Output the (x, y) coordinate of the center of the cell containing the given text.  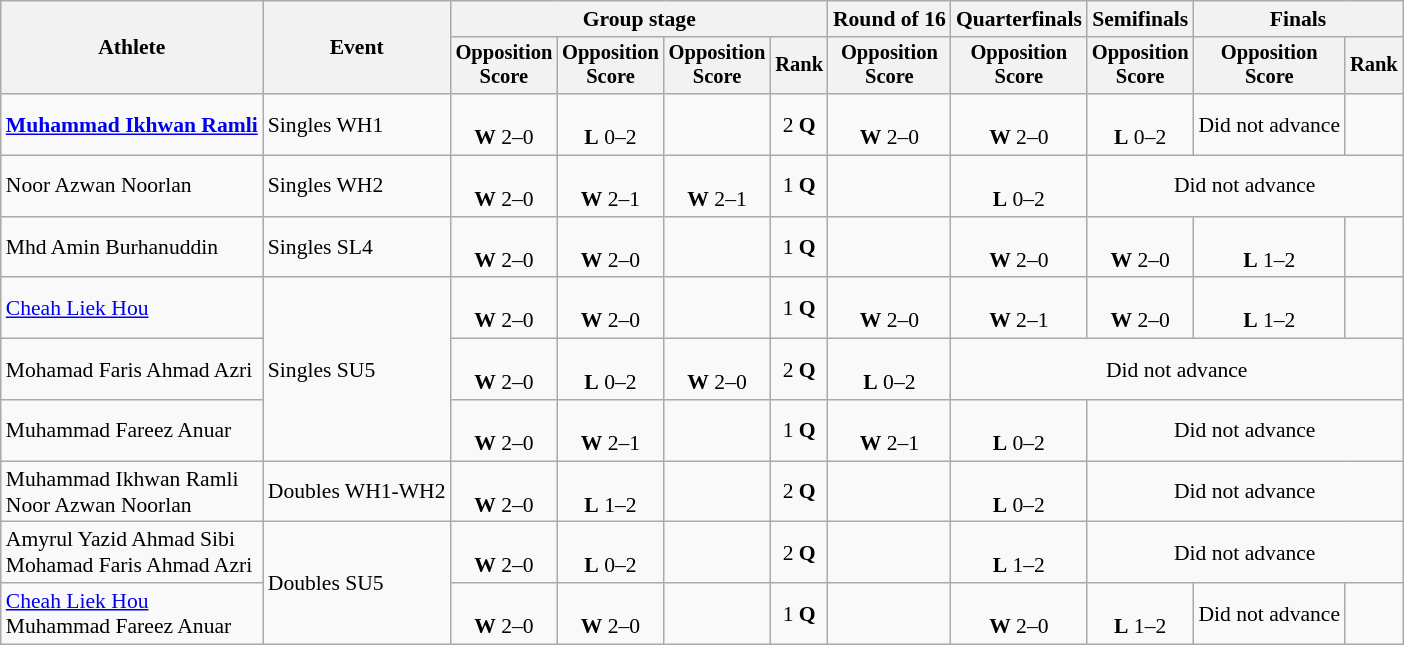
Muhammad Ikhwan Ramli (132, 124)
Doubles WH1-WH2 (357, 492)
Singles SL4 (357, 248)
Muhammad Ikhwan RamliNoor Azwan Noorlan (132, 492)
Singles SU5 (357, 370)
Singles WH2 (357, 186)
Singles WH1 (357, 124)
Finals (1298, 19)
Doubles SU5 (357, 583)
Round of 16 (890, 19)
Quarterfinals (1019, 19)
Amyrul Yazid Ahmad SibiMohamad Faris Ahmad Azri (132, 552)
Group stage (640, 19)
Semifinals (1140, 19)
Mohamad Faris Ahmad Azri (132, 370)
Event (357, 48)
Mhd Amin Burhanuddin (132, 248)
Muhammad Fareez Anuar (132, 430)
Cheah Liek Hou (132, 308)
Athlete (132, 48)
Cheah Liek HouMuhammad Fareez Anuar (132, 614)
Noor Azwan Noorlan (132, 186)
